Capture the cell that displays the provided text and extract its (X, Y) central coordinate. 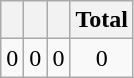
Total (102, 20)
